Find where the given text appears and provide that cell's center as [X, Y] coordinate. 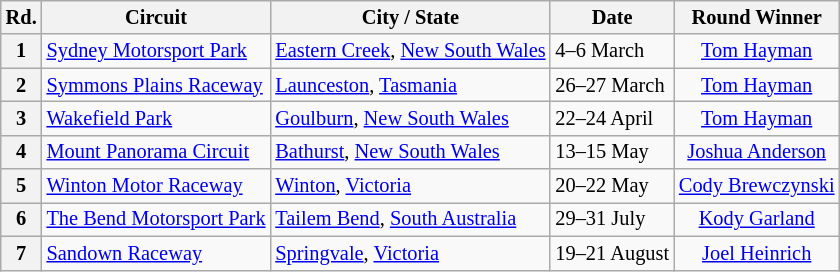
Springvale, Victoria [410, 253]
Bathurst, New South Wales [410, 152]
22–24 April [612, 118]
4 [22, 152]
Round Winner [756, 17]
19–21 August [612, 253]
Cody Brewczynski [756, 186]
Joel Heinrich [756, 253]
4–6 March [612, 51]
Launceston, Tasmania [410, 85]
Goulburn, New South Wales [410, 118]
2 [22, 85]
Tailem Bend, South Australia [410, 219]
7 [22, 253]
Sydney Motorsport Park [156, 51]
Mount Panorama Circuit [156, 152]
Symmons Plains Raceway [156, 85]
Sandown Raceway [156, 253]
13–15 May [612, 152]
Rd. [22, 17]
Circuit [156, 17]
6 [22, 219]
3 [22, 118]
Eastern Creek, New South Wales [410, 51]
Winton Motor Raceway [156, 186]
The Bend Motorsport Park [156, 219]
Wakefield Park [156, 118]
5 [22, 186]
Winton, Victoria [410, 186]
Kody Garland [756, 219]
29–31 July [612, 219]
1 [22, 51]
Date [612, 17]
Joshua Anderson [756, 152]
20–22 May [612, 186]
26–27 March [612, 85]
City / State [410, 17]
